From the cell containing the given text, extract its center point as (X, Y) coordinate. 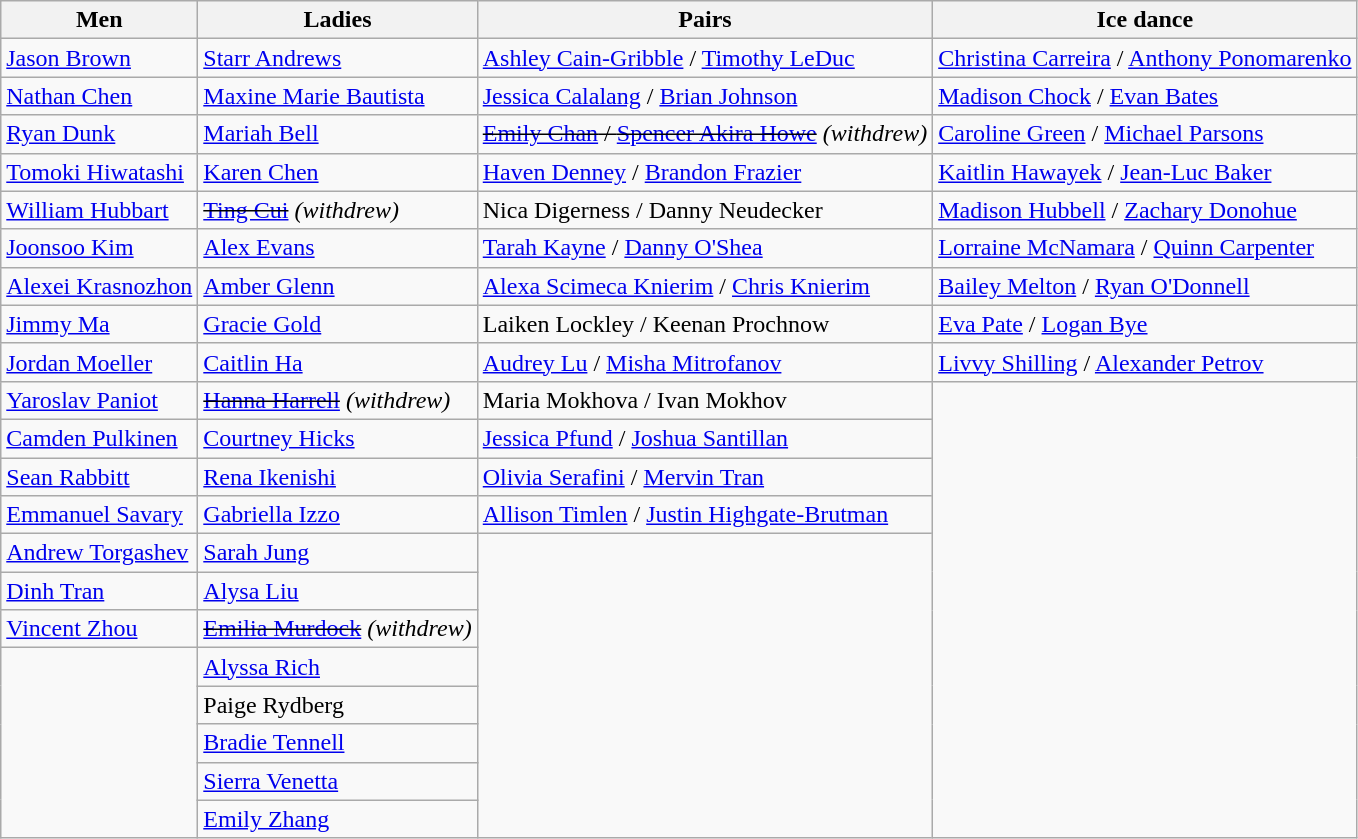
Amber Glenn (338, 286)
Alexa Scimeca Knierim / Chris Knierim (704, 286)
Courtney Hicks (338, 438)
Karen Chen (338, 172)
Paige Rydberg (338, 705)
Sarah Jung (338, 553)
Andrew Torgashev (100, 553)
Nathan Chen (100, 96)
Maxine Marie Bautista (338, 96)
Hanna Harrell (withdrew) (338, 400)
Madison Hubbell / Zachary Donohue (1145, 210)
Laiken Lockley / Keenan Prochnow (704, 324)
Kaitlin Hawayek / Jean-Luc Baker (1145, 172)
Gabriella Izzo (338, 515)
Tarah Kayne / Danny O'Shea (704, 248)
Caitlin Ha (338, 362)
Haven Denney / Brandon Frazier (704, 172)
Emilia Murdock (withdrew) (338, 629)
Alyssa Rich (338, 667)
Ice dance (1145, 20)
Bailey Melton / Ryan O'Donnell (1145, 286)
Yaroslav Paniot (100, 400)
Livvy Shilling / Alexander Petrov (1145, 362)
Emily Chan / Spencer Akira Howe (withdrew) (704, 134)
Alex Evans (338, 248)
Ting Cui (withdrew) (338, 210)
Jimmy Ma (100, 324)
Men (100, 20)
Tomoki Hiwatashi (100, 172)
Alexei Krasnozhon (100, 286)
Christina Carreira / Anthony Ponomarenko (1145, 58)
Audrey Lu / Misha Mitrofanov (704, 362)
Caroline Green / Michael Parsons (1145, 134)
Sean Rabbitt (100, 477)
Mariah Bell (338, 134)
Starr Andrews (338, 58)
Maria Mokhova / Ivan Mokhov (704, 400)
Alysa Liu (338, 591)
Ryan Dunk (100, 134)
Olivia Serafini / Mervin Tran (704, 477)
Emily Zhang (338, 819)
Nica Digerness / Danny Neudecker (704, 210)
Madison Chock / Evan Bates (1145, 96)
Vincent Zhou (100, 629)
Pairs (704, 20)
Ashley Cain-Gribble / Timothy LeDuc (704, 58)
Sierra Venetta (338, 781)
Rena Ikenishi (338, 477)
Allison Timlen / Justin Highgate-Brutman (704, 515)
Jessica Pfund / Joshua Santillan (704, 438)
Dinh Tran (100, 591)
Gracie Gold (338, 324)
Ladies (338, 20)
Camden Pulkinen (100, 438)
Bradie Tennell (338, 743)
Eva Pate / Logan Bye (1145, 324)
Lorraine McNamara / Quinn Carpenter (1145, 248)
Joonsoo Kim (100, 248)
Jessica Calalang / Brian Johnson (704, 96)
Emmanuel Savary (100, 515)
Jason Brown (100, 58)
William Hubbart (100, 210)
Jordan Moeller (100, 362)
